Detect which cell encompasses the target text, then output its (x, y) center coordinate. 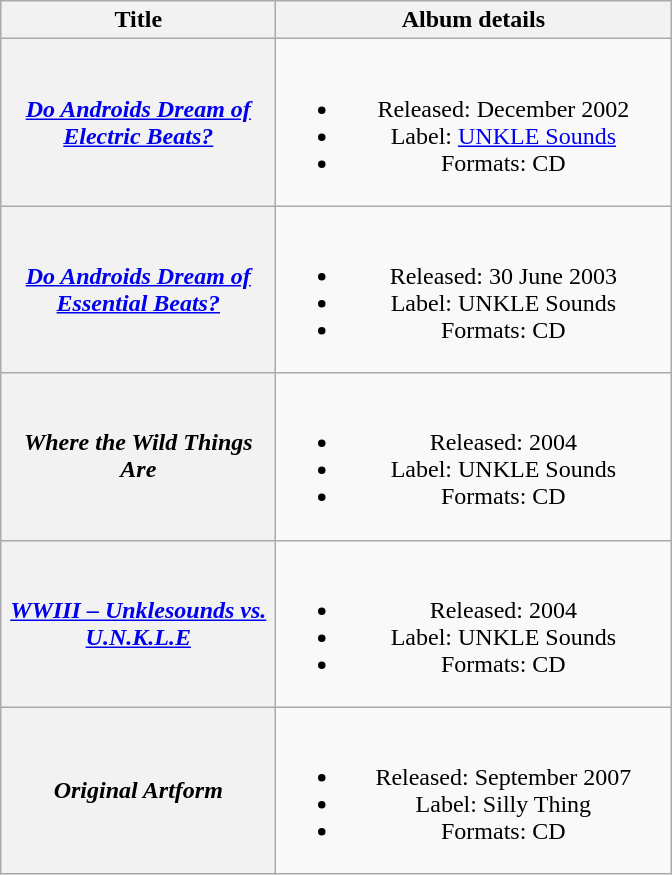
Title (138, 20)
Do Androids Dream of Electric Beats? (138, 122)
Released: December 2002Label: UNKLE SoundsFormats: CD (474, 122)
Where the Wild Things Are (138, 456)
WWIII – Unklesounds vs. U.N.K.L.E (138, 624)
Do Androids Dream of Essential Beats? (138, 290)
Original Artform (138, 790)
Released: 30 June 2003Label: UNKLE SoundsFormats: CD (474, 290)
Album details (474, 20)
Released: September 2007Label: Silly ThingFormats: CD (474, 790)
